Pinpoint the cell where the given text exists, returning its (x, y) midpoint coordinate. 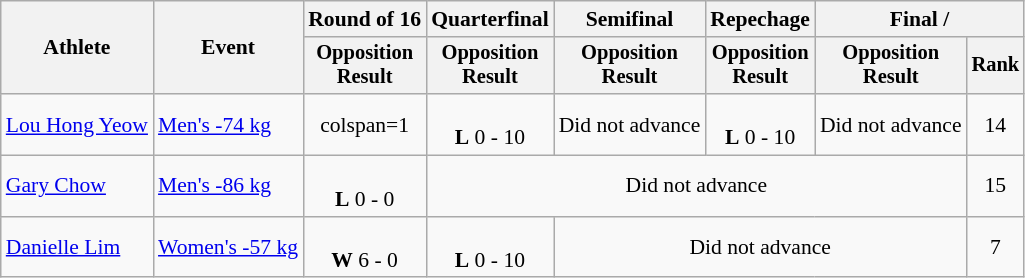
Lou Hong Yeow (77, 124)
Women's -57 kg (228, 248)
Round of 16 (364, 19)
L 0 - 0 (364, 186)
W 6 - 0 (364, 248)
Danielle Lim (77, 248)
Final / (920, 19)
15 (996, 186)
7 (996, 248)
Men's -74 kg (228, 124)
14 (996, 124)
Repechage (760, 19)
Gary Chow (77, 186)
Men's -86 kg (228, 186)
Quarterfinal (490, 19)
Rank (996, 66)
Semifinal (630, 19)
Event (228, 48)
colspan=1 (364, 124)
Athlete (77, 48)
